Determine the [X, Y] coordinate at the center of the cell enclosing the given text.  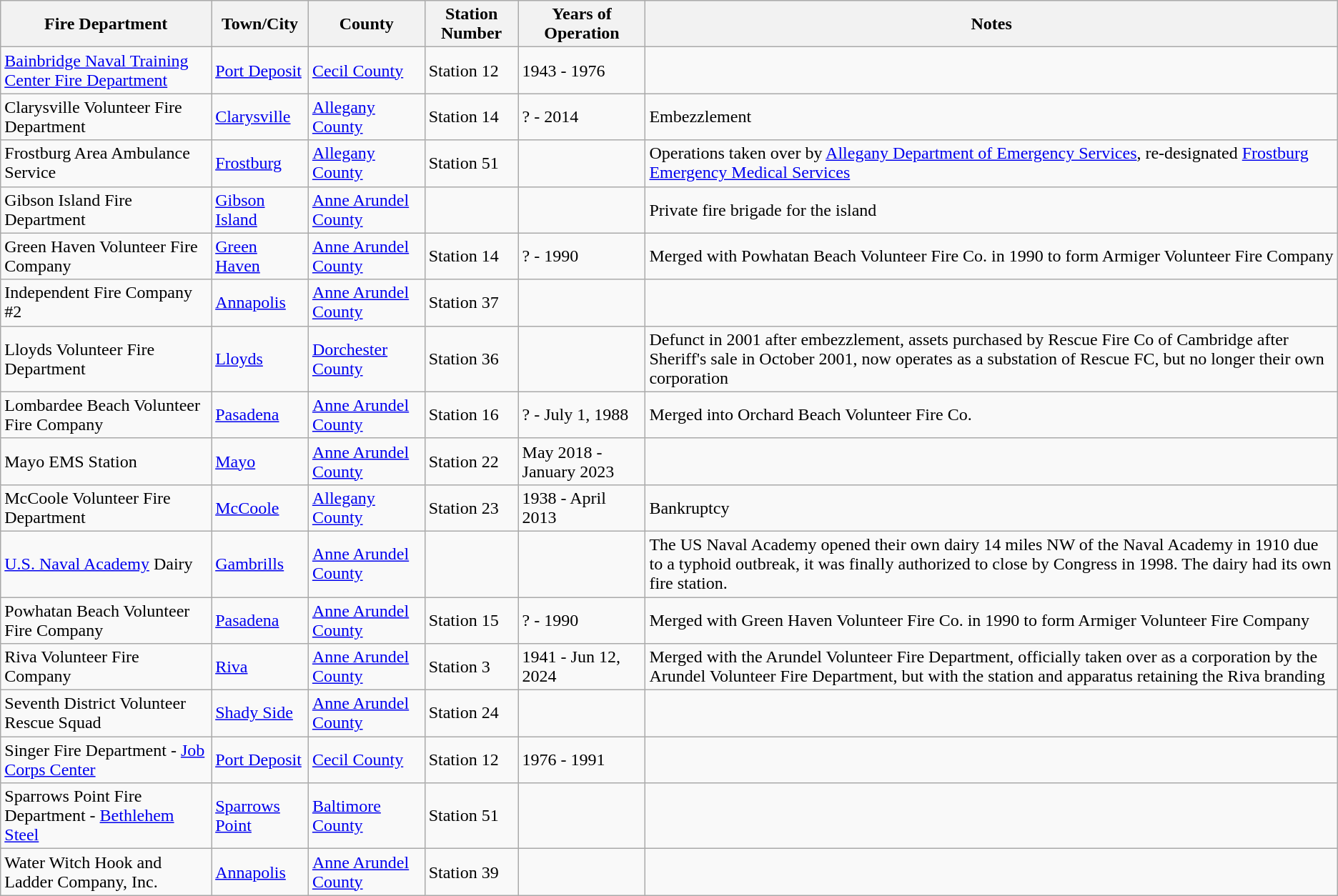
1976 - 1991 [582, 760]
Lloyds Volunteer Fire Department [106, 359]
Mayo [260, 462]
Station 16 [472, 414]
Sparrows Point [260, 816]
Riva Volunteer Fire Company [106, 667]
Embezzlement [991, 117]
McCoole [260, 507]
May 2018 - January 2023 [582, 462]
Mayo EMS Station [106, 462]
Gibson Island [260, 210]
Station 22 [472, 462]
Merged into Orchard Beach Volunteer Fire Co. [991, 414]
Clarysville [260, 117]
Merged with Powhatan Beach Volunteer Fire Co. in 1990 to form Armiger Volunteer Fire Company [991, 256]
Station 23 [472, 507]
Sparrows Point Fire Department - Bethlehem Steel [106, 816]
? - July 1, 1988 [582, 414]
Frostburg [260, 163]
Clarysville Volunteer Fire Department [106, 117]
Green Haven Volunteer Fire Company [106, 256]
1941 - Jun 12, 2024 [582, 667]
Bankruptcy [991, 507]
Dorchester County [366, 359]
Green Haven [260, 256]
U.S. Naval Academy Dairy [106, 564]
Shady Side [260, 713]
Powhatan Beach Volunteer Fire Company [106, 620]
Lombardee Beach Volunteer Fire Company [106, 414]
Operations taken over by Allegany Department of Emergency Services, re-designated Frostburg Emergency Medical Services [991, 163]
Merged with Green Haven Volunteer Fire Co. in 1990 to form Armiger Volunteer Fire Company [991, 620]
Frostburg Area Ambulance Service [106, 163]
Notes [991, 24]
Station 15 [472, 620]
Seventh District Volunteer Rescue Squad [106, 713]
Station 37 [472, 303]
Bainbridge Naval Training Center Fire Department [106, 70]
Station Number [472, 24]
Station 24 [472, 713]
County [366, 24]
Town/City [260, 24]
Station 3 [472, 667]
Singer Fire Department - Job Corps Center [106, 760]
Station 36 [472, 359]
Lloyds [260, 359]
McCoole Volunteer Fire Department [106, 507]
Riva [260, 667]
Years of Operation [582, 24]
Independent Fire Company #2 [106, 303]
Baltimore County [366, 816]
Fire Department [106, 24]
Station 39 [472, 872]
Gambrills [260, 564]
? - 2014 [582, 117]
1938 - April 2013 [582, 507]
Gibson Island Fire Department [106, 210]
Private fire brigade for the island [991, 210]
1943 - 1976 [582, 70]
Water Witch Hook and Ladder Company, Inc. [106, 872]
